For the text-containing cell, return its midpoint in [X, Y] coordinate format. 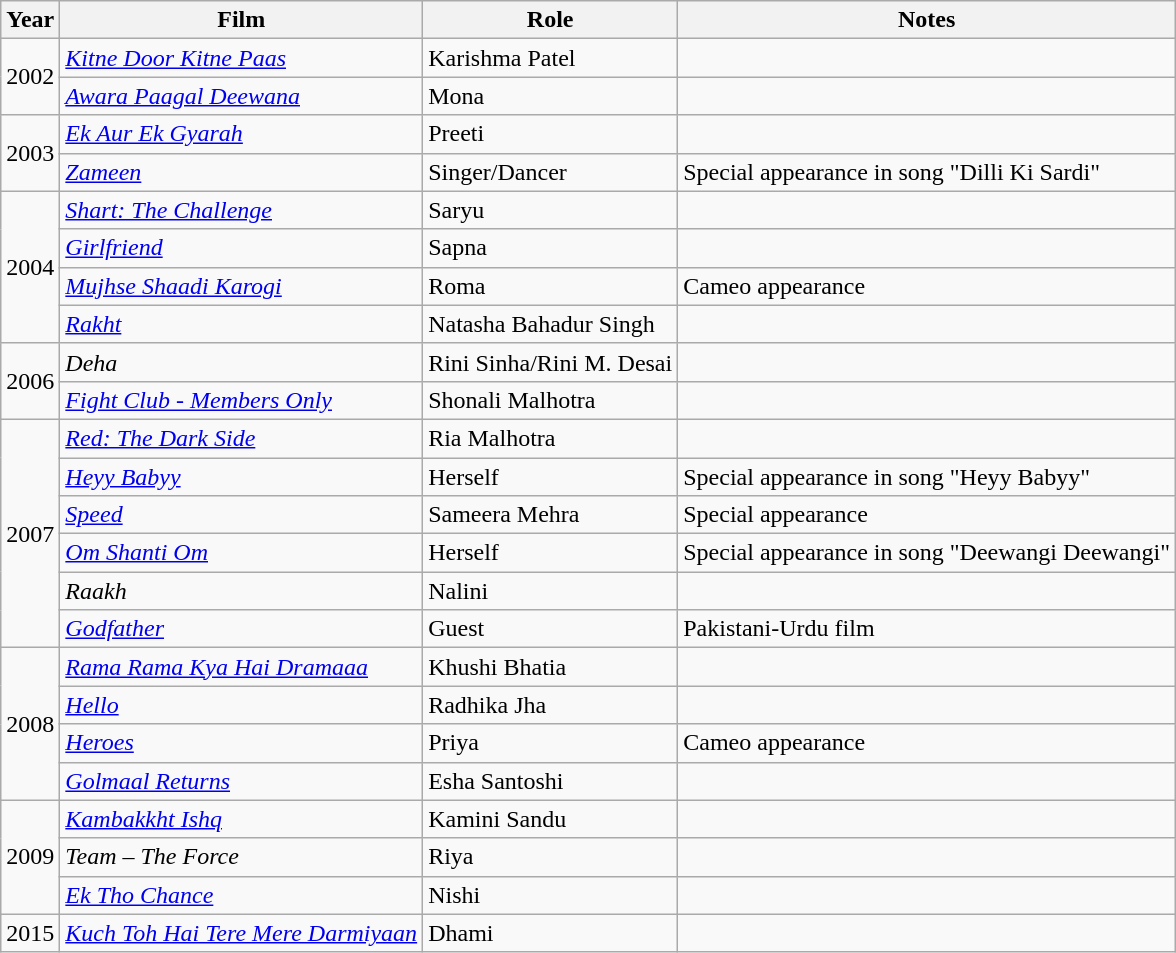
Special appearance in song "Deewangi Deewangi" [927, 553]
Raakh [242, 591]
Om Shanti Om [242, 553]
Shart: The Challenge [242, 210]
2004 [30, 267]
Kuch Toh Hai Tere Mere Darmiyaan [242, 933]
Ek Tho Chance [242, 895]
Team – The Force [242, 857]
Godfather [242, 629]
Special appearance [927, 515]
Roma [550, 286]
Shonali Malhotra [550, 400]
Rama Rama Kya Hai Dramaaa [242, 667]
Year [30, 20]
Special appearance in song "Heyy Babyy" [927, 477]
Saryu [550, 210]
Sapna [550, 248]
Rakht [242, 324]
Ek Aur Ek Gyarah [242, 134]
Pakistani-Urdu film [927, 629]
Kamini Sandu [550, 819]
Preeti [550, 134]
Girlfriend [242, 248]
Heroes [242, 743]
Mujhse Shaadi Karogi [242, 286]
Hello [242, 705]
Mona [550, 96]
Fight Club - Members Only [242, 400]
Nishi [550, 895]
Red: The Dark Side [242, 438]
Radhika Jha [550, 705]
Heyy Babyy [242, 477]
Golmaal Returns [242, 781]
2009 [30, 857]
Ria Malhotra [550, 438]
Khushi Bhatia [550, 667]
Kambakkht Ishq [242, 819]
2007 [30, 533]
Kitne Door Kitne Paas [242, 58]
Deha [242, 362]
Riya [550, 857]
Natasha Bahadur Singh [550, 324]
Special appearance in song "Dilli Ki Sardi" [927, 172]
Priya [550, 743]
Guest [550, 629]
2015 [30, 933]
2006 [30, 381]
Notes [927, 20]
Zameen [242, 172]
Film [242, 20]
Singer/Dancer [550, 172]
2002 [30, 77]
Esha Santoshi [550, 781]
2008 [30, 724]
2003 [30, 153]
Speed [242, 515]
Nalini [550, 591]
Role [550, 20]
Sameera Mehra [550, 515]
Karishma Patel [550, 58]
Awara Paagal Deewana [242, 96]
Rini Sinha/Rini M. Desai [550, 362]
Dhami [550, 933]
